Identify which cell holds the provided text, then report its [X, Y] central coordinate. 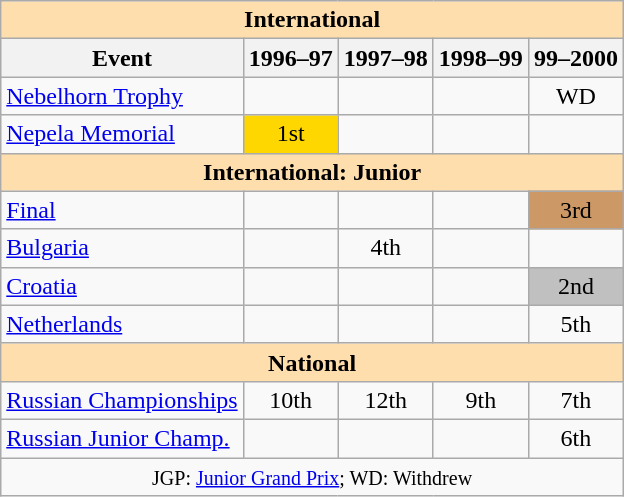
10th [290, 400]
3rd [576, 210]
JGP: Junior Grand Prix; WD: Withdrew [312, 477]
Russian Junior Champ. [122, 438]
WD [576, 96]
Netherlands [122, 324]
6th [576, 438]
2nd [576, 286]
1998–99 [480, 58]
1996–97 [290, 58]
Russian Championships [122, 400]
1st [290, 134]
12th [386, 400]
1997–98 [386, 58]
Bulgaria [122, 248]
Croatia [122, 286]
National [312, 362]
99–2000 [576, 58]
Nebelhorn Trophy [122, 96]
International: Junior [312, 172]
5th [576, 324]
Final [122, 210]
9th [480, 400]
Nepela Memorial [122, 134]
Event [122, 58]
7th [576, 400]
4th [386, 248]
International [312, 20]
